Search for the cell housing the specified text and yield its [x, y] center coordinate. 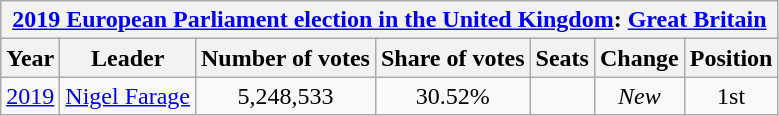
Position [731, 58]
1st [731, 96]
Year [30, 58]
Number of votes [285, 58]
2019 [30, 96]
30.52% [452, 96]
2019 European Parliament election in the United Kingdom: Great Britain [390, 20]
New [639, 96]
Nigel Farage [128, 96]
5,248,533 [285, 96]
Seats [562, 58]
Change [639, 58]
Leader [128, 58]
Share of votes [452, 58]
